For the text-containing cell, return its midpoint in [X, Y] coordinate format. 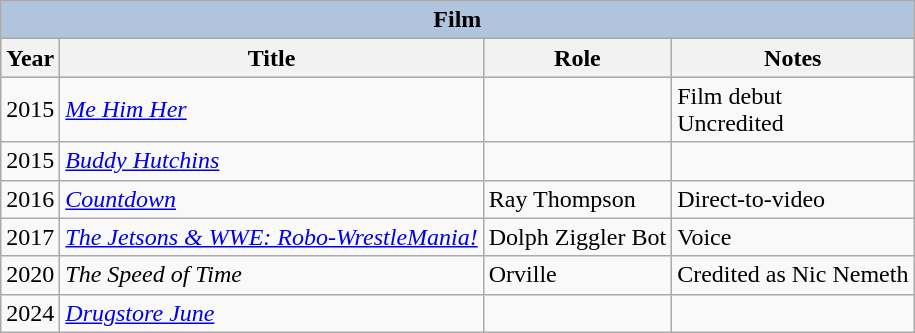
Dolph Ziggler Bot [577, 237]
Voice [793, 237]
2024 [30, 313]
Notes [793, 58]
Film [458, 20]
Title [272, 58]
Drugstore June [272, 313]
Ray Thompson [577, 199]
Film debutUncredited [793, 110]
The Speed of Time [272, 275]
Year [30, 58]
Direct-to-video [793, 199]
Countdown [272, 199]
Me Him Her [272, 110]
The Jetsons & WWE: Robo-WrestleMania! [272, 237]
2016 [30, 199]
Buddy Hutchins [272, 161]
2020 [30, 275]
Role [577, 58]
Credited as Nic Nemeth [793, 275]
Orville [577, 275]
2017 [30, 237]
